Extract the [x, y] coordinate from the center of the cell holding the provided text.  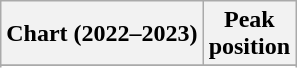
Chart (2022–2023) [102, 34]
Peakposition [249, 34]
